Identify which cell holds the provided text, then report its [X, Y] central coordinate. 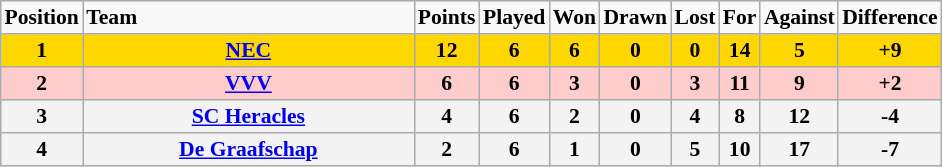
Points [446, 18]
Against [799, 18]
10 [740, 150]
De Graafschap [249, 150]
Position [42, 18]
Won [574, 18]
For [740, 18]
Lost [695, 18]
SC Heracles [249, 116]
-7 [890, 150]
Played [514, 18]
+9 [890, 50]
-4 [890, 116]
NEC [249, 50]
9 [799, 84]
Drawn [636, 18]
Difference [890, 18]
+2 [890, 84]
VVV [249, 84]
14 [740, 50]
8 [740, 116]
17 [799, 150]
11 [740, 84]
Team [249, 18]
